Pinpoint the cell where the given text exists, returning its (X, Y) midpoint coordinate. 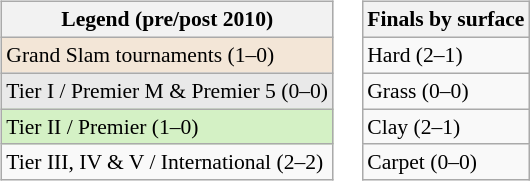
Carpet (0–0) (446, 162)
Grass (0–0) (446, 91)
Clay (2–1) (446, 127)
Tier I / Premier M & Premier 5 (0–0) (167, 91)
Grand Slam tournaments (1–0) (167, 55)
Legend (pre/post 2010) (167, 20)
Tier III, IV & V / International (2–2) (167, 162)
Finals by surface (446, 20)
Tier II / Premier (1–0) (167, 127)
Hard (2–1) (446, 55)
